Capture the cell that displays the provided text and extract its (X, Y) central coordinate. 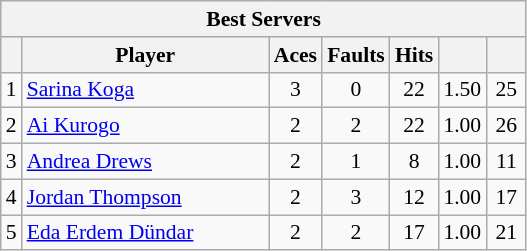
1.50 (462, 90)
4 (12, 197)
Aces (296, 55)
Hits (414, 55)
5 (12, 233)
Eda Erdem Dündar (146, 233)
12 (414, 197)
11 (506, 162)
8 (414, 162)
Andrea Drews (146, 162)
0 (356, 90)
Best Servers (264, 19)
21 (506, 233)
Player (146, 55)
Faults (356, 55)
26 (506, 126)
Sarina Koga (146, 90)
Jordan Thompson (146, 197)
25 (506, 90)
Ai Kurogo (146, 126)
